Capture the cell that displays the provided text and extract its [x, y] central coordinate. 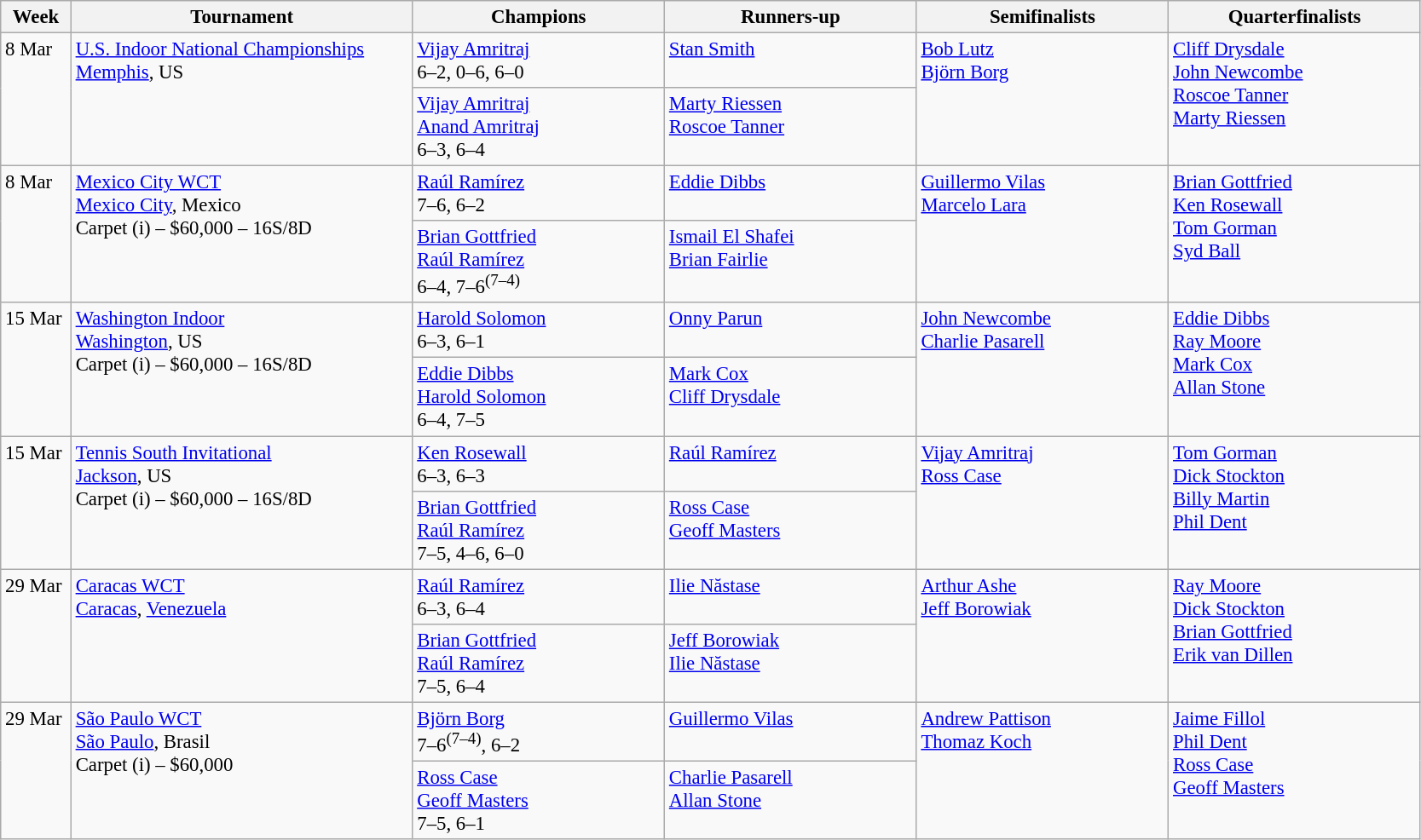
Jaime Fillol Phil Dent Ross Case Geoff Masters [1295, 770]
Cliff Drysdale John Newcombe Roscoe Tanner Marty Riessen [1295, 100]
São Paulo WCT São Paulo, Brasil Carpet (i) – $60,000 [242, 770]
Brian Gottfried Ken Rosewall Tom Gorman Syd Ball [1295, 235]
Vijay Amritraj Ross Case [1043, 503]
Guillermo Vilas Marcelo Lara [1043, 235]
Eddie Dibbs Ray Moore Mark Cox Allan Stone [1295, 370]
Stan Smith [791, 61]
John Newcombe Charlie Pasarell [1043, 370]
Ray Moore Dick Stockton Brian Gottfried Erik van Dillen [1295, 636]
Mexico City WCT Mexico City, Mexico Carpet (i) – $60,000 – 16S/8D [242, 235]
Guillermo Vilas [791, 731]
Jeff Borowiak Ilie Năstase [791, 663]
Ilie Năstase [791, 596]
Brian Gottfried Raúl Ramírez7–5, 4–6, 6–0 [539, 530]
Brian Gottfried Raúl Ramírez7–5, 6–4 [539, 663]
Brian Gottfried Raúl Ramírez6–4, 7–6(7–4) [539, 262]
Week [36, 17]
Tennis South Invitational Jackson, US Carpet (i) – $60,000 – 16S/8D [242, 503]
Eddie Dibbs Harold Solomon6–4, 7–5 [539, 397]
Bob Lutz Björn Borg [1043, 100]
Björn Borg7–6(7–4), 6–2 [539, 731]
Eddie Dibbs [791, 194]
Runners-up [791, 17]
Mark Cox Cliff Drysdale [791, 397]
U.S. Indoor National Championships Memphis, US [242, 100]
Ismail El Shafei Brian Fairlie [791, 262]
Champions [539, 17]
Arthur Ashe Jeff Borowiak [1043, 636]
Raúl Ramírez6–3, 6–4 [539, 596]
Tom Gorman Dick Stockton Billy Martin Phil Dent [1295, 503]
Harold Solomon6–3, 6–1 [539, 331]
Ross Case Geoff Masters7–5, 6–1 [539, 800]
Vijay Amritraj6–2, 0–6, 6–0 [539, 61]
Caracas WCTCaracas, Venezuela [242, 636]
Andrew Pattison Thomaz Koch [1043, 770]
Semifinalists [1043, 17]
Onny Parun [791, 331]
Marty Riessen Roscoe Tanner [791, 127]
Raúl Ramírez [791, 463]
Vijay Amritraj Anand Amritraj6–3, 6–4 [539, 127]
Washington Indoor Washington, US Carpet (i) – $60,000 – 16S/8D [242, 370]
Charlie Pasarell Allan Stone [791, 800]
Tournament [242, 17]
Ross Case Geoff Masters [791, 530]
Raúl Ramírez7–6, 6–2 [539, 194]
Quarterfinalists [1295, 17]
Ken Rosewall6–3, 6–3 [539, 463]
